Pinpoint the cell where the given text exists, returning its [x, y] midpoint coordinate. 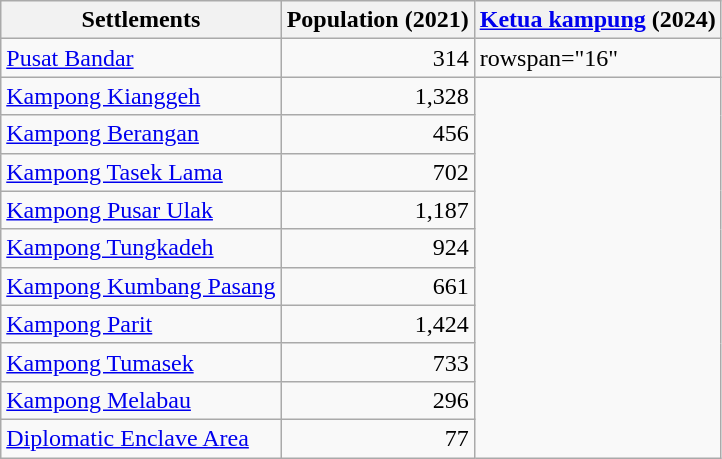
Kampong Parit [141, 324]
Kampong Tungkadeh [141, 248]
661 [378, 286]
Kampong Melabau [141, 400]
Kampong Berangan [141, 134]
456 [378, 134]
Kampong Tumasek [141, 362]
702 [378, 172]
77 [378, 438]
1,424 [378, 324]
Settlements [141, 20]
Ketua kampung (2024) [598, 20]
314 [378, 58]
Kampong Tasek Lama [141, 172]
1,328 [378, 96]
1,187 [378, 210]
733 [378, 362]
924 [378, 248]
Kampong Pusar Ulak [141, 210]
Kampong Kianggeh [141, 96]
rowspan="16" [598, 58]
Kampong Kumbang Pasang [141, 286]
296 [378, 400]
Pusat Bandar [141, 58]
Population (2021) [378, 20]
Diplomatic Enclave Area [141, 438]
